Pinpoint the cell where the given text exists, returning its [x, y] midpoint coordinate. 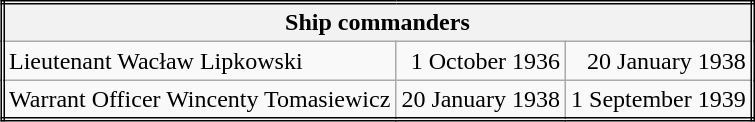
1 September 1939 [660, 100]
Lieutenant Wacław Lipkowski [199, 61]
1 October 1936 [481, 61]
Warrant Officer Wincenty Tomasiewicz [199, 100]
Ship commanders [378, 22]
